Extract the [x, y] coordinate from the center of the cell holding the provided text.  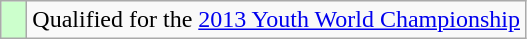
Qualified for the 2013 Youth World Championship [276, 20]
